Capture the cell that displays the provided text and extract its [X, Y] central coordinate. 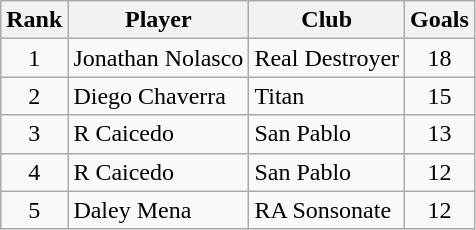
15 [440, 96]
Rank [34, 20]
Jonathan Nolasco [158, 58]
5 [34, 210]
2 [34, 96]
1 [34, 58]
Diego Chaverra [158, 96]
RA Sonsonate [327, 210]
Goals [440, 20]
13 [440, 134]
18 [440, 58]
Daley Mena [158, 210]
Titan [327, 96]
Real Destroyer [327, 58]
Player [158, 20]
Club [327, 20]
4 [34, 172]
3 [34, 134]
